Extract the (x, y) coordinate from the center of the cell holding the provided text.  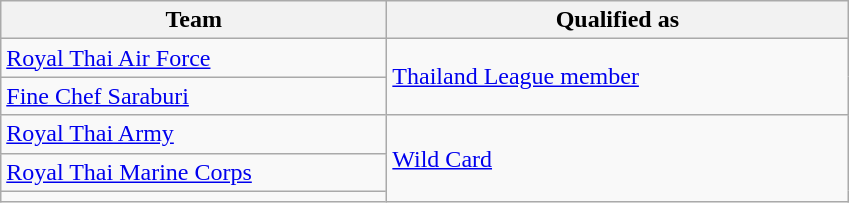
Qualified as (618, 20)
Wild Card (618, 158)
Thailand League member (618, 77)
Fine Chef Saraburi (194, 96)
Royal Thai Marine Corps (194, 172)
Team (194, 20)
Royal Thai Army (194, 134)
Royal Thai Air Force (194, 58)
